Determine the [x, y] coordinate at the center of the cell enclosing the given text.  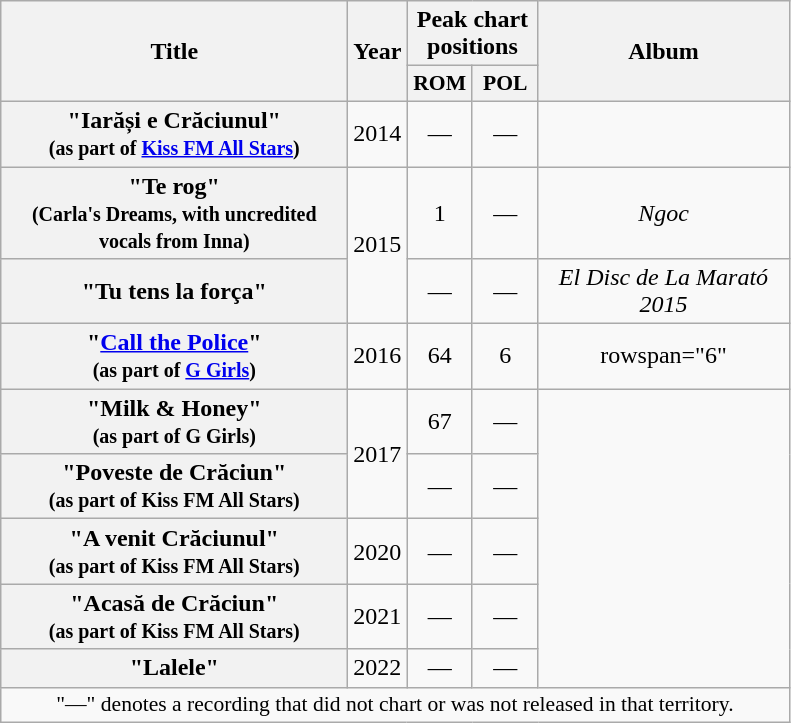
6 [505, 356]
2020 [378, 552]
64 [440, 356]
"Milk & Honey"(as part of G Girls) [174, 422]
rowspan="6" [664, 356]
"Tu tens la força" [174, 292]
"Call the Police"(as part of G Girls) [174, 356]
2014 [378, 134]
El Disc de La Marató 2015 [664, 292]
2022 [378, 668]
Year [378, 52]
"Poveste de Crăciun"(as part of Kiss FM All Stars) [174, 486]
Ngoc [664, 212]
2015 [378, 244]
1 [440, 212]
"Te rog"(Carla's Dreams, with uncredited vocals from Inna) [174, 212]
"Iarăși e Crăciunul"(as part of Kiss FM All Stars) [174, 134]
Peak chart positions [472, 34]
Album [664, 52]
"Acasă de Crăciun"(as part of Kiss FM All Stars) [174, 616]
2016 [378, 356]
"A venit Crăciunul"(as part of Kiss FM All Stars) [174, 552]
"Lalele" [174, 668]
67 [440, 422]
POL [505, 84]
Title [174, 52]
2021 [378, 616]
2017 [378, 454]
"—" denotes a recording that did not chart or was not released in that territory. [395, 705]
ROM [440, 84]
